Pinpoint the cell where the given text exists, returning its (x, y) midpoint coordinate. 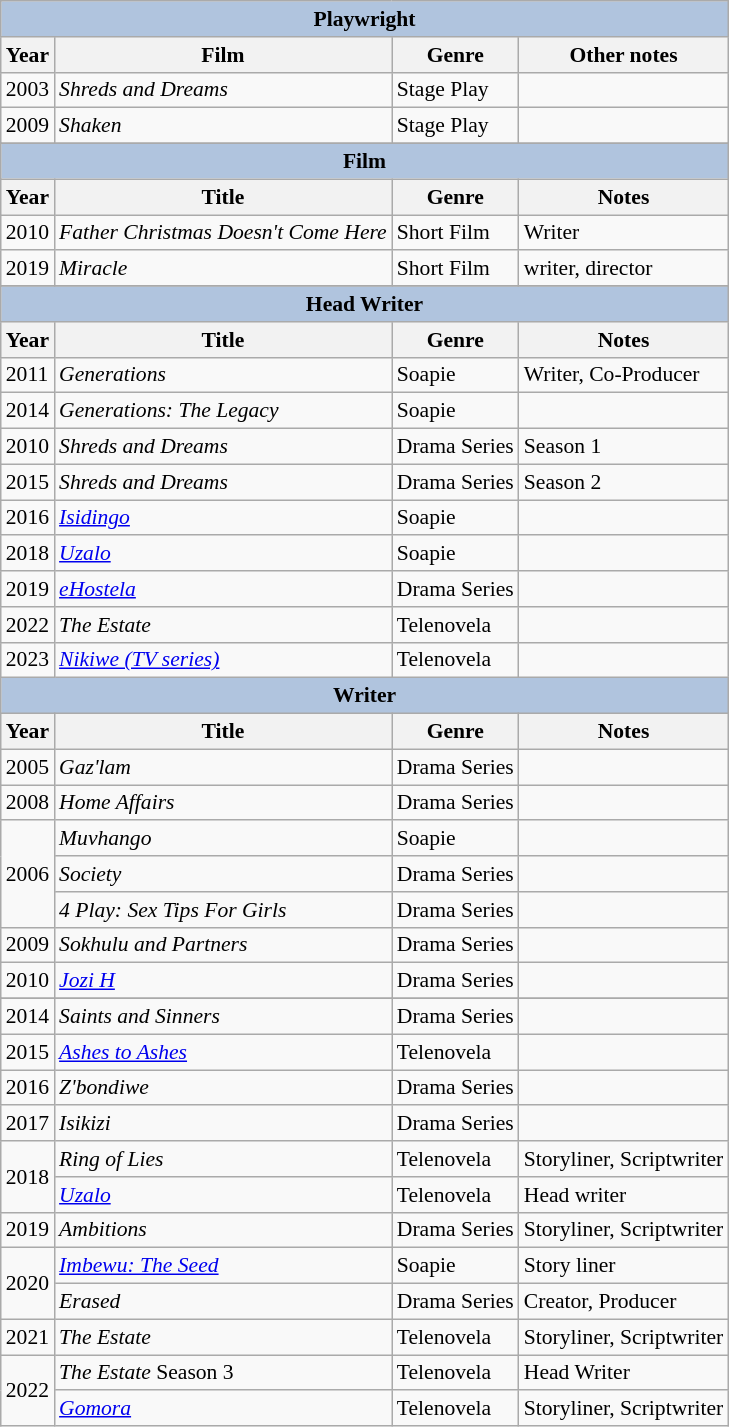
Generations (223, 375)
2003 (28, 90)
Home Affairs (223, 803)
Shaken (223, 126)
Muvhango (223, 839)
eHostela (223, 589)
Ashes to Ashes (223, 1052)
Ring of Lies (223, 1159)
2020 (28, 1284)
Isidingo (223, 518)
Creator, Producer (624, 1302)
2017 (28, 1124)
2023 (28, 660)
4 Play: Sex Tips For Girls (223, 910)
Saints and Sinners (223, 1017)
Sokhulu and Partners (223, 945)
Gaz'lam (223, 767)
Nikiwe (TV series) (223, 660)
writer, director (624, 269)
2006 (28, 874)
Miracle (223, 269)
Writer, Co-Producer (624, 375)
Season 1 (624, 447)
Erased (223, 1302)
Story liner (624, 1266)
2011 (28, 375)
Jozi H (223, 981)
Father Christmas Doesn't Come Here (223, 233)
The Estate Season 3 (223, 1373)
2005 (28, 767)
Season 2 (624, 482)
Ambitions (223, 1230)
2008 (28, 803)
Other notes (624, 55)
Z'bondiwe (223, 1088)
Society (223, 874)
Gomora (223, 1409)
2021 (28, 1337)
Playwright (365, 19)
Isikizi (223, 1124)
Head writer (624, 1195)
Imbewu: The Seed (223, 1266)
Generations: The Legacy (223, 411)
